Find where the given text appears and provide that cell's center as (X, Y) coordinate. 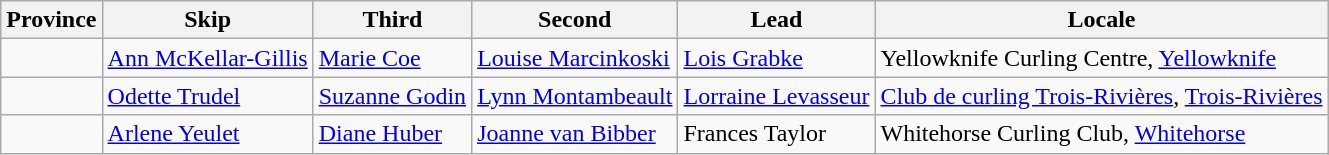
Suzanne Godin (392, 96)
Province (52, 20)
Second (575, 20)
Arlene Yeulet (208, 134)
Lead (776, 20)
Lynn Montambeault (575, 96)
Louise Marcinkoski (575, 58)
Diane Huber (392, 134)
Marie Coe (392, 58)
Third (392, 20)
Yellowknife Curling Centre, Yellowknife (1102, 58)
Whitehorse Curling Club, Whitehorse (1102, 134)
Joanne van Bibber (575, 134)
Skip (208, 20)
Frances Taylor (776, 134)
Ann McKellar-Gillis (208, 58)
Club de curling Trois-Rivières, Trois-Rivières (1102, 96)
Odette Trudel (208, 96)
Lois Grabke (776, 58)
Lorraine Levasseur (776, 96)
Locale (1102, 20)
